Capture the cell that displays the provided text and extract its (x, y) central coordinate. 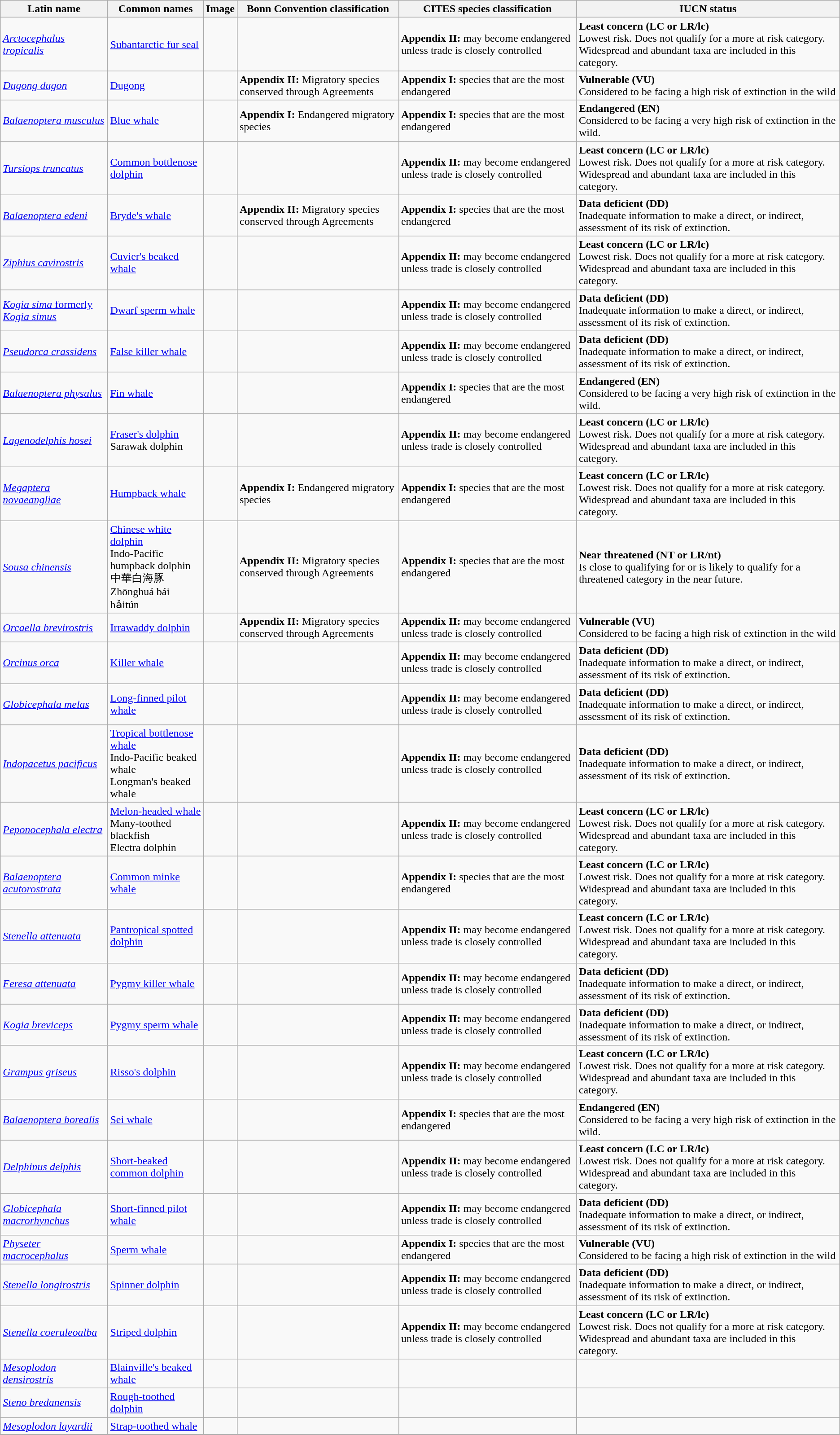
Short-finned pilot whale (155, 1214)
Near threatened (NT or LR/nt)Is close to qualifying for or is likely to qualify for a threatened category in the near future. (708, 567)
Physeter macrocephalus (54, 1250)
CITES species classification (487, 9)
Balaenoptera borealis (54, 1119)
Common bottlenose dolphin (155, 168)
Mesoplodon densirostris (54, 1374)
Mesoplodon layardii (54, 1426)
Globicephala macrorhynchus (54, 1214)
Chinese white dolphinIndo-Pacific humpback dolphin中華白海豚Zhōnghuá bái hǎitún (155, 567)
Blue whale (155, 121)
Sperm whale (155, 1250)
Pygmy sperm whale (155, 1025)
Dugong dugon (54, 85)
Subantarctic fur seal (155, 44)
Kogia breviceps (54, 1025)
Irrawaddy dolphin (155, 628)
Long-finned pilot whale (155, 704)
Feresa attenuata (54, 983)
Indopacetus pacificus (54, 764)
Grampus griseus (54, 1072)
Humpback whale (155, 494)
Peponocephala electra (54, 829)
Striped dolphin (155, 1332)
Tursiops truncatus (54, 168)
Stenella coeruleoalba (54, 1332)
Tropical bottlenose whaleIndo-Pacific beaked whaleLongman's beaked whale (155, 764)
Fin whale (155, 393)
Rough-toothed dolphin (155, 1403)
Balaenoptera edeni (54, 215)
Risso's dolphin (155, 1072)
Bonn Convention classification (318, 9)
Lagenodelphis hosei (54, 440)
False killer whale (155, 351)
Blainville's beaked whale (155, 1374)
Steno bredanensis (54, 1403)
Dugong (155, 85)
Sousa chinensis (54, 567)
Stenella longirostris (54, 1285)
Orcinus orca (54, 663)
Bryde's whale (155, 215)
Killer whale (155, 663)
Image (220, 9)
Latin name (54, 9)
Balaenoptera acutorostrata (54, 882)
Ziphius cavirostris (54, 263)
Balaenoptera physalus (54, 393)
Stenella attenuata (54, 936)
Kogia sima formerly Kogia simus (54, 310)
Pseudorca crassidens (54, 351)
Short-beaked common dolphin (155, 1167)
Globicephala melas (54, 704)
Sei whale (155, 1119)
Balaenoptera musculus (54, 121)
Arctocephalus tropicalis (54, 44)
Fraser's dolphinSarawak dolphin (155, 440)
Dwarf sperm whale (155, 310)
Strap-toothed whale (155, 1426)
Spinner dolphin (155, 1285)
Cuvier's beaked whale (155, 263)
Pygmy killer whale (155, 983)
Orcaella brevirostris (54, 628)
IUCN status (708, 9)
Common names (155, 9)
Pantropical spotted dolphin (155, 936)
Melon-headed whaleMany-toothed blackfishElectra dolphin (155, 829)
Delphinus delphis (54, 1167)
Common minke whale (155, 882)
Megaptera novaeangliae (54, 494)
